Identify which cell holds the provided text, then report its (X, Y) central coordinate. 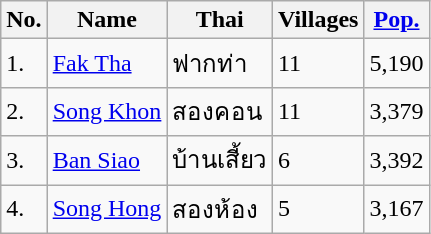
บ้านเสี้ยว (220, 160)
3,392 (396, 160)
Song Hong (107, 208)
Ban Siao (107, 160)
Song Khon (107, 112)
3,379 (396, 112)
4. (24, 208)
Fak Tha (107, 64)
3,167 (396, 208)
5 (318, 208)
สองห้อง (220, 208)
5,190 (396, 64)
2. (24, 112)
Thai (220, 20)
สองคอน (220, 112)
Name (107, 20)
1. (24, 64)
No. (24, 20)
6 (318, 160)
ฟากท่า (220, 64)
3. (24, 160)
Villages (318, 20)
Pop. (396, 20)
